Search for the cell housing the specified text and yield its [x, y] center coordinate. 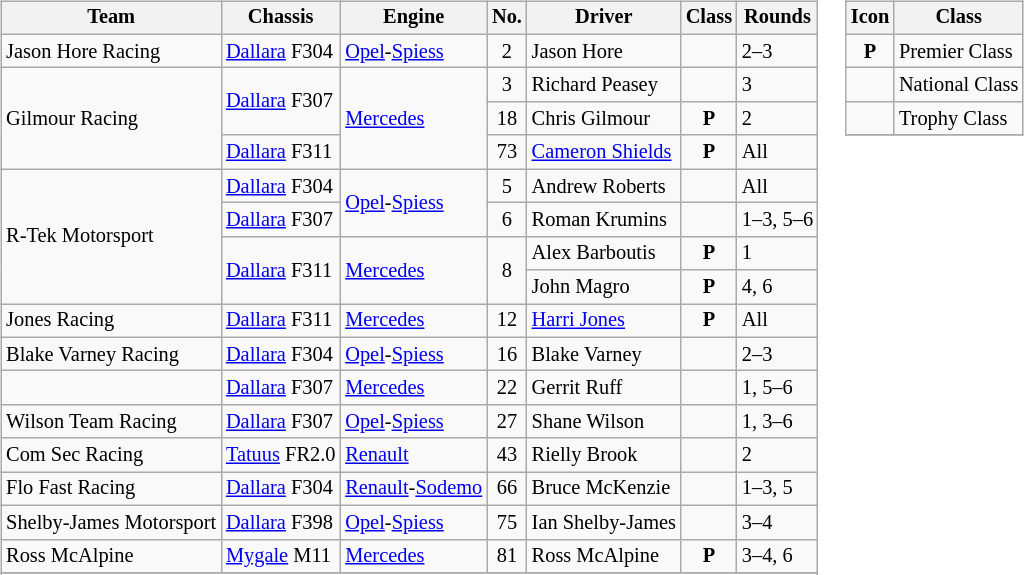
1–3, 5–6 [778, 220]
Alex Barboutis [604, 253]
Gerrit Ruff [604, 388]
Gilmour Racing [111, 118]
4, 6 [778, 287]
12 [507, 321]
Rounds [778, 18]
Bruce McKenzie [604, 489]
1 [778, 253]
Harri Jones [604, 321]
Premier Class [958, 51]
22 [507, 388]
Jason Hore Racing [111, 51]
Renault-Sodemo [414, 489]
Blake Varney [604, 354]
Shelby-James Motorsport [111, 522]
81 [507, 556]
16 [507, 354]
Blake Varney Racing [111, 354]
Team [111, 18]
National Class [958, 85]
Com Sec Racing [111, 455]
27 [507, 422]
73 [507, 152]
75 [507, 522]
1, 3–6 [778, 422]
John Magro [604, 287]
Mygale M11 [280, 556]
Engine [414, 18]
Icon [870, 18]
1, 5–6 [778, 388]
3–4 [778, 522]
66 [507, 489]
R-Tek Motorsport [111, 236]
Cameron Shields [604, 152]
8 [507, 270]
Shane Wilson [604, 422]
43 [507, 455]
1–3, 5 [778, 489]
6 [507, 220]
Andrew Roberts [604, 186]
5 [507, 186]
Tatuus FR2.0 [280, 455]
Richard Peasey [604, 85]
Jones Racing [111, 321]
Renault [414, 455]
No. [507, 18]
Trophy Class [958, 119]
Ian Shelby-James [604, 522]
Dallara F398 [280, 522]
3–4, 6 [778, 556]
18 [507, 119]
Flo Fast Racing [111, 489]
Rielly Brook [604, 455]
Roman Krumins [604, 220]
Wilson Team Racing [111, 422]
Driver [604, 18]
Chris Gilmour [604, 119]
Jason Hore [604, 51]
Chassis [280, 18]
